Pinpoint the cell where the given text exists, returning its [X, Y] midpoint coordinate. 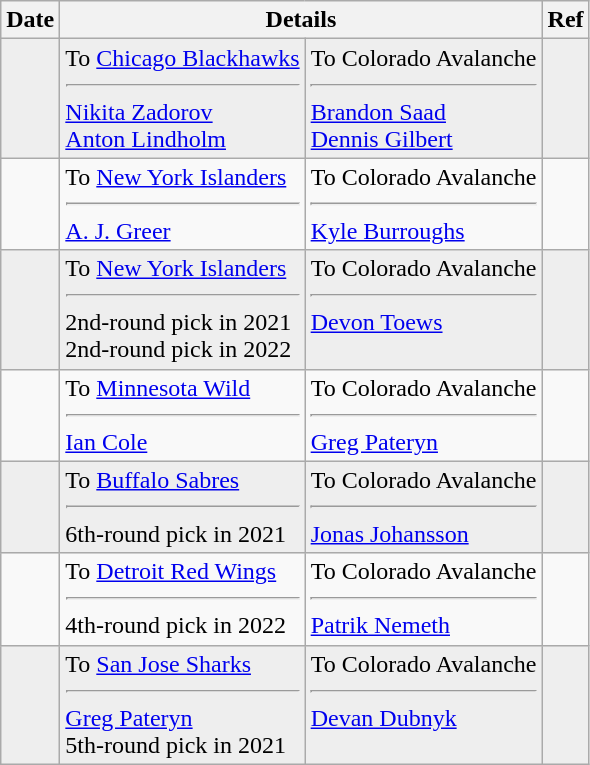
To New York Islanders2nd-round pick in 20212nd-round pick in 2022 [182, 310]
To Colorado AvalancheDevan Dubnyk [424, 704]
To Colorado AvalancheBrandon SaadDennis Gilbert [424, 98]
To San Jose SharksGreg Pateryn5th-round pick in 2021 [182, 704]
To Colorado AvalancheKyle Burroughs [424, 204]
To Colorado AvalanchePatrik Nemeth [424, 599]
To Colorado AvalancheJonas Johansson [424, 507]
To Colorado AvalancheDevon Toews [424, 310]
Details [301, 20]
Ref [566, 20]
To Detroit Red Wings4th-round pick in 2022 [182, 599]
To Buffalo Sabres6th-round pick in 2021 [182, 507]
To New York IslandersA. J. Greer [182, 204]
Date [30, 20]
To Minnesota WildIan Cole [182, 415]
To Chicago BlackhawksNikita ZadorovAnton Lindholm [182, 98]
To Colorado AvalancheGreg Pateryn [424, 415]
